Search for the cell housing the specified text and yield its (X, Y) center coordinate. 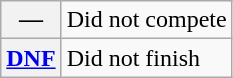
Did not finish (146, 58)
Did not compete (146, 20)
— (31, 20)
DNF (31, 58)
